Identify which cell holds the provided text, then report its [X, Y] central coordinate. 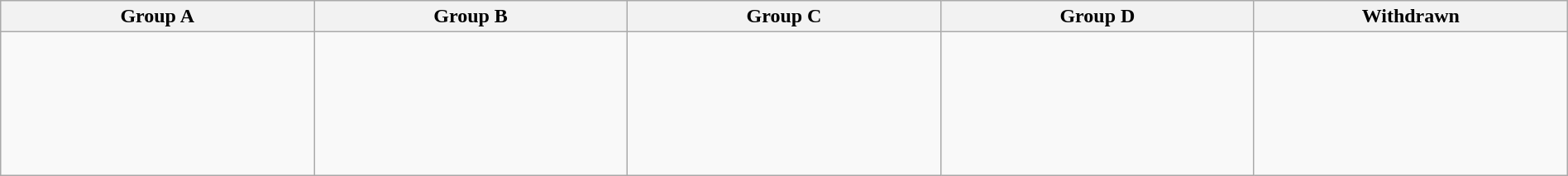
Group D [1097, 17]
Group A [157, 17]
Group C [784, 17]
Withdrawn [1411, 17]
Group B [471, 17]
